Pinpoint the cell where the given text exists, returning its [x, y] midpoint coordinate. 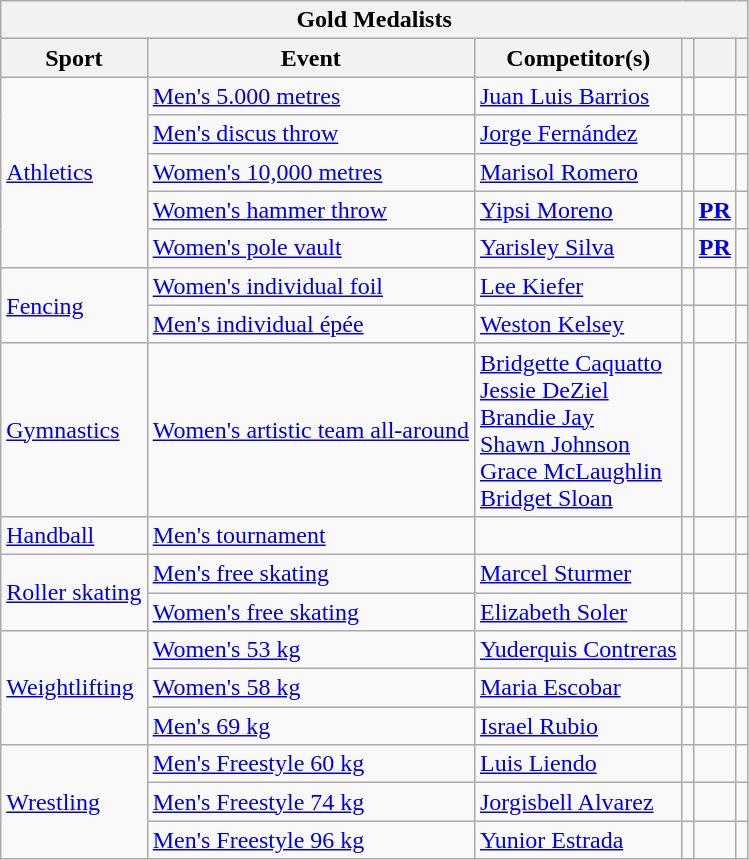
Men's individual épée [310, 324]
Weston Kelsey [578, 324]
Athletics [74, 172]
Women's artistic team all-around [310, 430]
Yuderquis Contreras [578, 650]
Bridgette CaquattoJessie DeZielBrandie JayShawn JohnsonGrace McLaughlinBridget Sloan [578, 430]
Women's 58 kg [310, 688]
Yipsi Moreno [578, 210]
Men's 5.000 metres [310, 96]
Event [310, 58]
Elizabeth Soler [578, 611]
Men's tournament [310, 535]
Wrestling [74, 802]
Competitor(s) [578, 58]
Women's 53 kg [310, 650]
Women's free skating [310, 611]
Women's individual foil [310, 286]
Men's free skating [310, 573]
Luis Liendo [578, 764]
Men's Freestyle 60 kg [310, 764]
Jorge Fernández [578, 134]
Men's 69 kg [310, 726]
Women's 10,000 metres [310, 172]
Lee Kiefer [578, 286]
Roller skating [74, 592]
Gymnastics [74, 430]
Men's Freestyle 74 kg [310, 802]
Israel Rubio [578, 726]
Men's Freestyle 96 kg [310, 840]
Women's pole vault [310, 248]
Handball [74, 535]
Jorgisbell Alvarez [578, 802]
Marcel Sturmer [578, 573]
Yunior Estrada [578, 840]
Women's hammer throw [310, 210]
Juan Luis Barrios [578, 96]
Marisol Romero [578, 172]
Yarisley Silva [578, 248]
Weightlifting [74, 688]
Gold Medalists [374, 20]
Fencing [74, 305]
Sport [74, 58]
Men's discus throw [310, 134]
Maria Escobar [578, 688]
